Return (X, Y) of the center of cell containing provided text 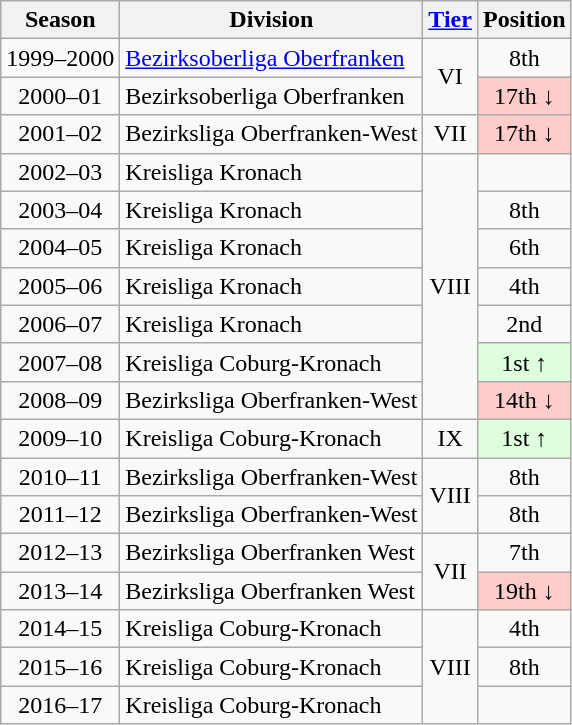
2006–07 (60, 324)
2003–04 (60, 210)
2015–16 (60, 667)
2nd (524, 324)
2014–15 (60, 629)
6th (524, 248)
2000–01 (60, 96)
2007–08 (60, 362)
19th ↓ (524, 591)
Position (524, 20)
7th (524, 553)
2013–14 (60, 591)
VI (450, 77)
2001–02 (60, 134)
Season (60, 20)
IX (450, 438)
1999–2000 (60, 58)
2009–10 (60, 438)
2012–13 (60, 553)
14th ↓ (524, 400)
2008–09 (60, 400)
2011–12 (60, 515)
2005–06 (60, 286)
2016–17 (60, 705)
Tier (450, 20)
2002–03 (60, 172)
Division (272, 20)
2004–05 (60, 248)
2010–11 (60, 477)
